Detect which cell encompasses the target text, then output its (x, y) center coordinate. 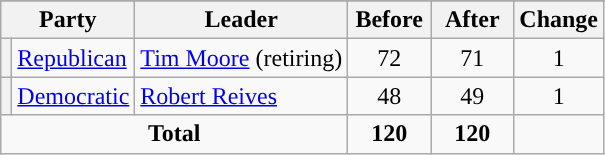
Total (174, 134)
Democratic (74, 96)
Party (68, 20)
72 (390, 58)
48 (390, 96)
49 (472, 96)
71 (472, 58)
Robert Reives (242, 96)
After (472, 20)
Tim Moore (retiring) (242, 58)
Republican (74, 58)
Change (559, 20)
Leader (242, 20)
Before (390, 20)
